Scan for the cell matching the given text and deliver its (X, Y) coordinate at center. 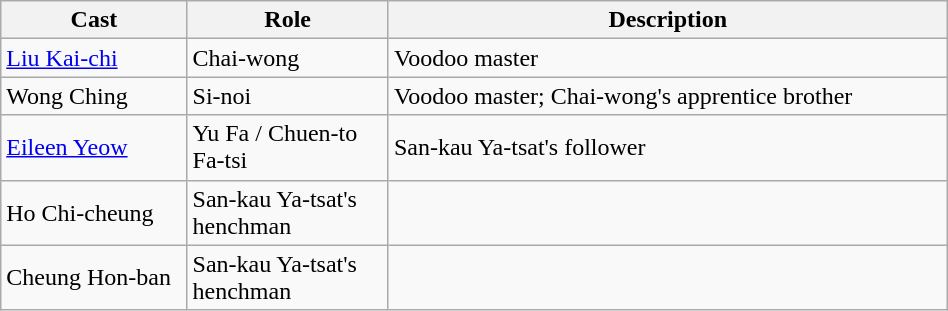
Si-noi (288, 96)
Liu Kai-chi (94, 58)
Voodoo master; Chai-wong's apprentice brother (668, 96)
San-kau Ya-tsat's follower (668, 148)
Cast (94, 20)
Yu Fa / Chuen-to Fa-tsi (288, 148)
Cheung Hon-ban (94, 278)
Wong Ching (94, 96)
Chai-wong (288, 58)
Voodoo master (668, 58)
Description (668, 20)
Eileen Yeow (94, 148)
Ho Chi-cheung (94, 212)
Role (288, 20)
